For the text-containing cell, return its midpoint in (X, Y) coordinate format. 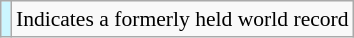
Indicates a formerly held world record (182, 19)
